Determine the [X, Y] coordinate at the center of the cell enclosing the given text.  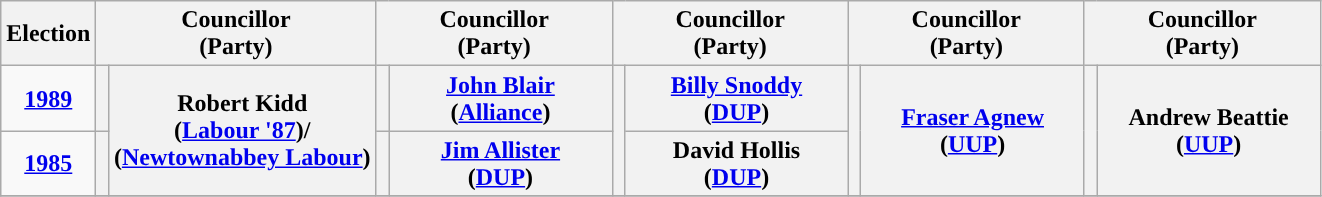
Election [48, 34]
Billy Snoddy (DUP) [737, 98]
Fraser Agnew (UUP) [973, 131]
1985 [48, 164]
1989 [48, 98]
Andrew Beattie (UUP) [1209, 131]
John Blair (Alliance) [501, 98]
Robert Kidd (Labour '87)/ (Newtownabbey Labour) [242, 131]
David Hollis (DUP) [737, 164]
Jim Allister (DUP) [501, 164]
